Extract the [X, Y] coordinate from the center of the cell holding the provided text.  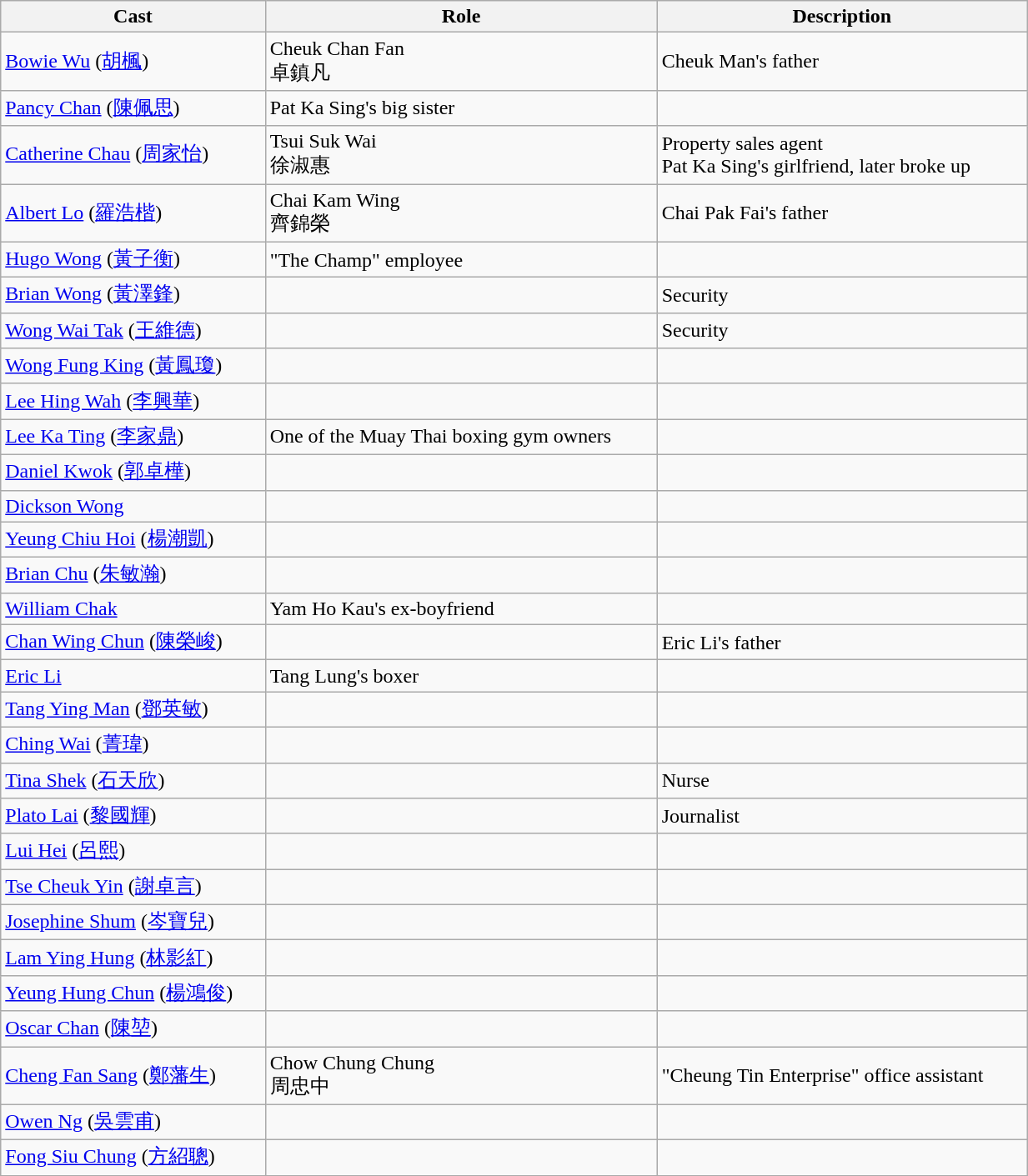
Lam Ying Hung (林影紅) [133, 958]
Chai Kam Wing齊錦榮 [461, 213]
Wong Fung King (黃鳳瓊) [133, 367]
Yam Ho Kau's ex-boyfriend [461, 608]
Tsui Suk Wai徐淑惠 [461, 155]
Tang Lung's boxer [461, 676]
Fong Siu Chung (方紹聰) [133, 1158]
Journalist [842, 817]
Pancy Chan (陳佩思) [133, 108]
Chan Wing Chun (陳榮峻) [133, 642]
Wong Wai Tak (王維德) [133, 330]
Nurse [842, 780]
Property sales agentPat Ka Sing's girlfriend, later broke up [842, 155]
Tang Ying Man (鄧英敏) [133, 710]
Yeung Hung Chun (楊鴻俊) [133, 993]
William Chak [133, 608]
Role [461, 17]
Cheng Fan Sang (鄭藩生) [133, 1076]
Lui Hei (呂熙) [133, 852]
Cheuk Chan Fan卓鎮凡 [461, 62]
One of the Muay Thai boxing gym owners [461, 437]
Dickson Wong [133, 506]
Lee Hing Wah (李興華) [133, 402]
Yeung Chiu Hoi (楊潮凱) [133, 540]
Ching Wai (菁瑋) [133, 745]
"Cheung Tin Enterprise" office assistant [842, 1076]
Hugo Wong (黃子衡) [133, 260]
Tina Shek (石天欣) [133, 780]
Pat Ka Sing's big sister [461, 108]
Oscar Chan (陳堃) [133, 1028]
Eric Li [133, 676]
Owen Ng (吳雲甫) [133, 1122]
"The Champ" employee [461, 260]
Plato Lai (黎國輝) [133, 817]
Tse Cheuk Yin (謝卓言) [133, 887]
Lee Ka Ting (李家鼎) [133, 437]
Eric Li's father [842, 642]
Description [842, 17]
Brian Chu (朱敏瀚) [133, 575]
Cheuk Man's father [842, 62]
Chow Chung Chung周忠中 [461, 1076]
Brian Wong (黃澤鋒) [133, 295]
Catherine Chau (周家怡) [133, 155]
Daniel Kwok (郭卓樺) [133, 472]
Josephine Shum (岑寶兒) [133, 922]
Albert Lo (羅浩楷) [133, 213]
Chai Pak Fai's father [842, 213]
Bowie Wu (胡楓) [133, 62]
Cast [133, 17]
